Return [X, Y] of the center of cell containing provided text 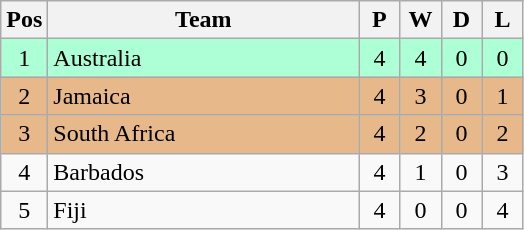
5 [24, 210]
D [462, 20]
Jamaica [204, 96]
W [420, 20]
L [502, 20]
P [380, 20]
Barbados [204, 172]
Pos [24, 20]
Team [204, 20]
South Africa [204, 134]
Australia [204, 58]
Fiji [204, 210]
